Locate the cell with the specified text and output its [x, y] center coordinate. 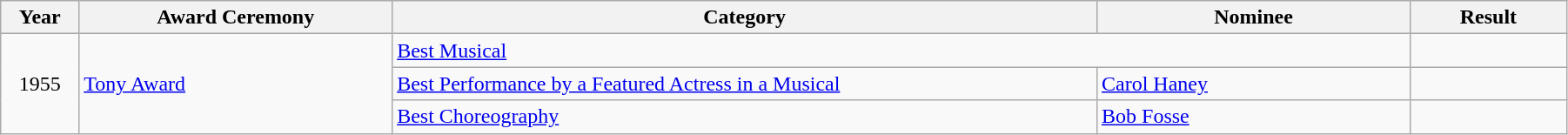
Carol Haney [1254, 84]
Result [1488, 17]
Award Ceremony [236, 17]
Category [745, 17]
1955 [40, 84]
Year [40, 17]
Tony Award [236, 84]
Bob Fosse [1254, 117]
Best Choreography [745, 117]
Best Performance by a Featured Actress in a Musical [745, 84]
Best Musical [901, 51]
Nominee [1254, 17]
